Provide the (x, y) coordinate of the cell's center where the given text is located.  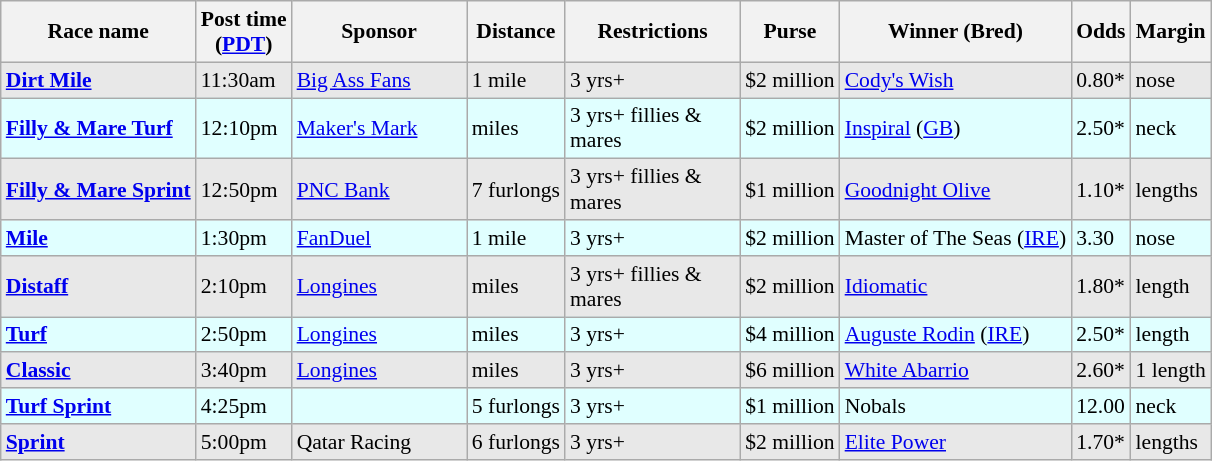
$6 million (790, 371)
Restrictions (652, 32)
Master of The Seas (IRE) (956, 238)
2:10pm (244, 286)
Odds (1100, 32)
Elite Power (956, 442)
0.80* (1100, 80)
Distaff (98, 286)
4:25pm (244, 406)
1.10* (1100, 190)
1:30pm (244, 238)
Distance (516, 32)
11:30am (244, 80)
Sprint (98, 442)
1 length (1171, 371)
Auguste Rodin (IRE) (956, 335)
Post time (PDT) (244, 32)
Dirt Mile (98, 80)
6 furlongs (516, 442)
Filly & Mare Sprint (98, 190)
3:40pm (244, 371)
White Abarrio (956, 371)
1.70* (1100, 442)
Winner (Bred) (956, 32)
Classic (98, 371)
Filly & Mare Turf (98, 128)
7 furlongs (516, 190)
2.60* (1100, 371)
PNC Bank (380, 190)
Qatar Racing (380, 442)
Maker's Mark (380, 128)
5 furlongs (516, 406)
Sponsor (380, 32)
Margin (1171, 32)
12:10pm (244, 128)
Purse (790, 32)
2:50pm (244, 335)
$4 million (790, 335)
Race name (98, 32)
Turf (98, 335)
12.00 (1100, 406)
FanDuel (380, 238)
Big Ass Fans (380, 80)
5:00pm (244, 442)
Turf Sprint (98, 406)
Cody's Wish (956, 80)
1.80* (1100, 286)
Nobals (956, 406)
Goodnight Olive (956, 190)
Inspiral (GB) (956, 128)
Mile (98, 238)
3.30 (1100, 238)
Idiomatic (956, 286)
12:50pm (244, 190)
